Scan for the cell matching the given text and deliver its [X, Y] coordinate at center. 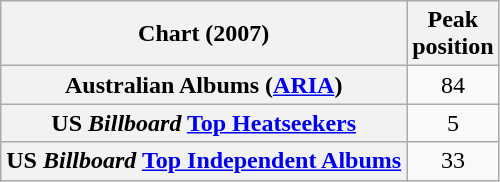
33 [453, 161]
Peakposition [453, 34]
5 [453, 123]
US Billboard Top Independent Albums [204, 161]
Australian Albums (ARIA) [204, 85]
Chart (2007) [204, 34]
84 [453, 85]
US Billboard Top Heatseekers [204, 123]
